Extract the (x, y) coordinate from the center of the cell holding the provided text.  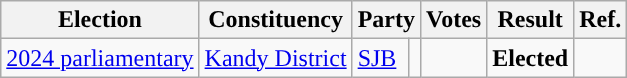
2024 parliamentary (100, 58)
Elected (530, 58)
Ref. (600, 20)
Kandy District (276, 58)
Party (386, 20)
Result (530, 20)
Election (100, 20)
Constituency (276, 20)
SJB (380, 58)
Votes (453, 20)
